Locate the cell with the specified text and output its [X, Y] center coordinate. 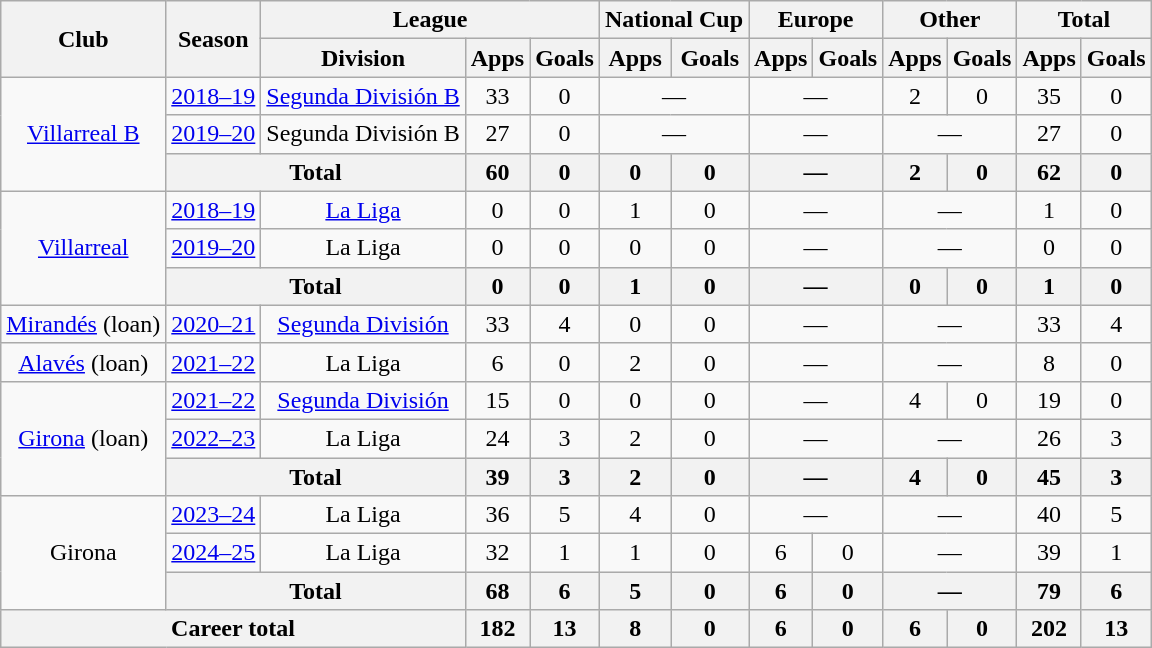
Other [950, 20]
202 [1049, 629]
45 [1049, 477]
Club [84, 39]
Villarreal [84, 248]
15 [497, 400]
Villarreal B [84, 134]
79 [1049, 591]
19 [1049, 400]
26 [1049, 438]
2023–24 [214, 515]
Career total [233, 629]
Season [214, 39]
62 [1049, 172]
2022–23 [214, 438]
2024–25 [214, 553]
National Cup [674, 20]
League [430, 20]
68 [497, 591]
Girona (loan) [84, 438]
24 [497, 438]
35 [1049, 96]
Europe [816, 20]
40 [1049, 515]
Mirandés (loan) [84, 324]
32 [497, 553]
2020–21 [214, 324]
60 [497, 172]
Alavés (loan) [84, 362]
36 [497, 515]
Girona [84, 553]
182 [497, 629]
Division [363, 58]
